Return the [X, Y] coordinate for the center point of the cell that contains the specified text.  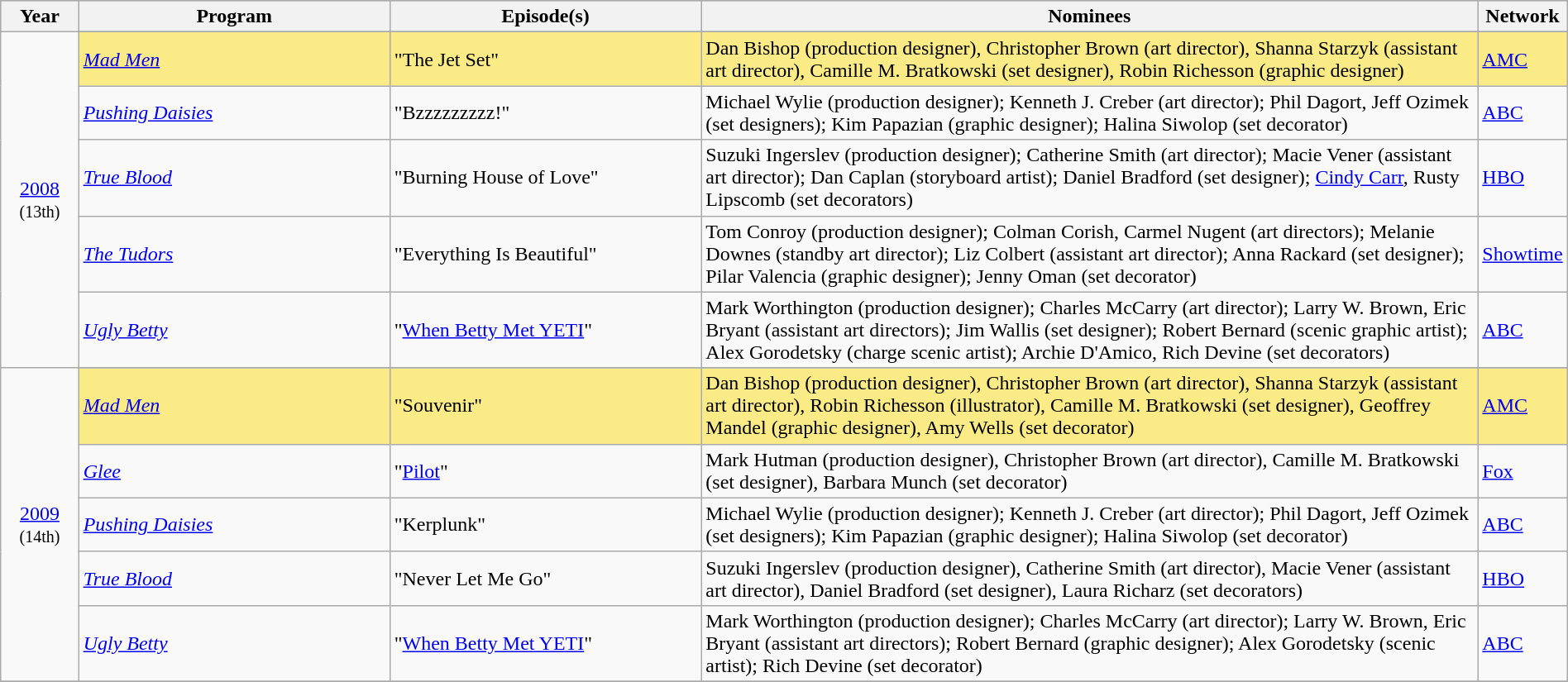
Program [234, 17]
"Everything Is Beautiful" [546, 254]
"Never Let Me Go" [546, 579]
The Tudors [234, 254]
"Souvenir" [546, 406]
Nominees [1090, 17]
Network [1523, 17]
Year [40, 17]
"Kerplunk" [546, 524]
"The Jet Set" [546, 60]
2009(14th) [40, 524]
Mark Hutman (production designer), Christopher Brown (art director), Camille M. Bratkowski (set designer), Barbara Munch (set decorator) [1090, 471]
"Burning House of Love" [546, 178]
2008(13th) [40, 200]
Showtime [1523, 254]
Glee [234, 471]
"Pilot" [546, 471]
Fox [1523, 471]
"Bzzzzzzzzz!" [546, 112]
Episode(s) [546, 17]
